Scan for the cell matching the given text and deliver its (X, Y) coordinate at center. 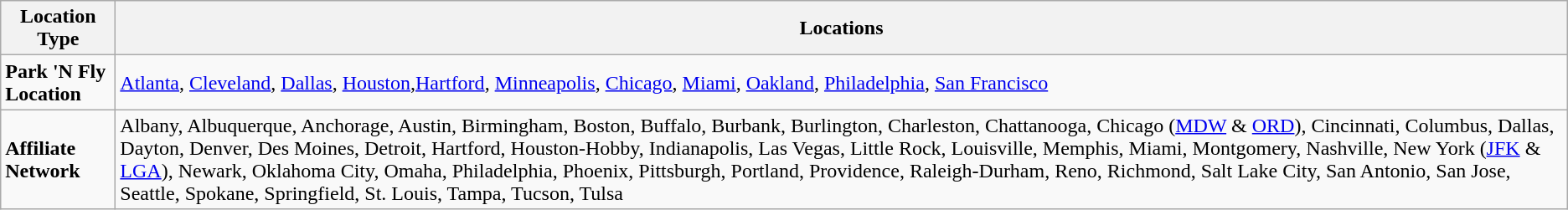
Park 'N Fly Location (59, 82)
Location Type (59, 28)
Affiliate Network (59, 159)
Atlanta, Cleveland, Dallas, Houston,Hartford, Minneapolis, Chicago, Miami, Oakland, Philadelphia, San Francisco (841, 82)
Locations (841, 28)
